Identify which cell holds the provided text, then report its [x, y] central coordinate. 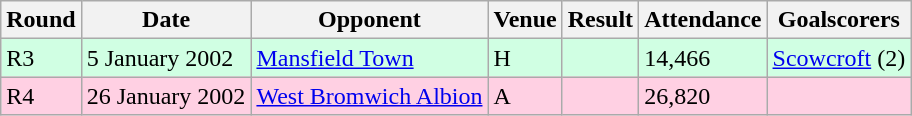
14,466 [703, 58]
R4 [41, 96]
26 January 2002 [166, 96]
Mansfield Town [370, 58]
Result [600, 20]
Goalscorers [839, 20]
5 January 2002 [166, 58]
West Bromwich Albion [370, 96]
Venue [525, 20]
A [525, 96]
26,820 [703, 96]
Round [41, 20]
Date [166, 20]
Opponent [370, 20]
Attendance [703, 20]
R3 [41, 58]
H [525, 58]
Scowcroft (2) [839, 58]
